Scan for the cell matching the given text and deliver its [x, y] coordinate at center. 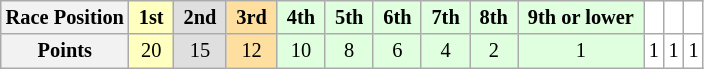
Points [65, 51]
1st [152, 17]
20 [152, 51]
6 [397, 51]
8 [349, 51]
2 [494, 51]
8th [494, 17]
5th [349, 17]
12 [251, 51]
Race Position [65, 17]
15 [200, 51]
7th [445, 17]
6th [397, 17]
10 [301, 51]
9th or lower [581, 17]
4th [301, 17]
2nd [200, 17]
3rd [251, 17]
4 [445, 51]
